Return (X, Y) of the center of cell containing provided text 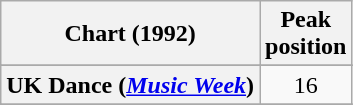
Peakposition (306, 34)
Chart (1992) (130, 34)
UK Dance (Music Week) (130, 85)
16 (306, 85)
